Detect which cell encompasses the target text, then output its (X, Y) center coordinate. 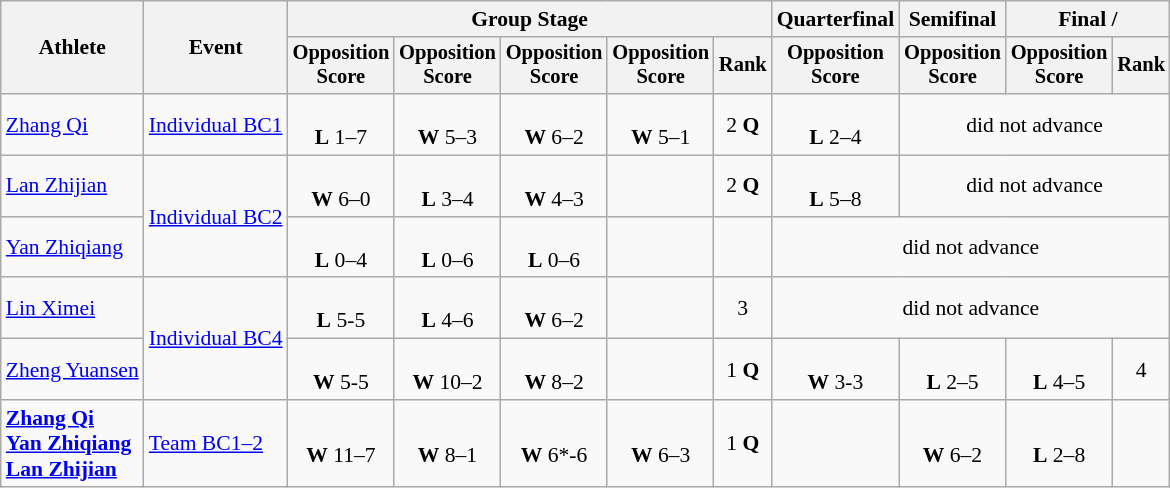
Zhang Qi (72, 124)
W 8–2 (554, 370)
W 4–3 (554, 186)
Final / (1088, 19)
W 5–1 (660, 124)
Individual BC4 (216, 339)
Semifinal (952, 19)
W 5–3 (448, 124)
Lin Ximei (72, 308)
Group Stage (530, 19)
3 (743, 308)
W 11–7 (342, 444)
Zhang QiYan ZhiqiangLan Zhijian (72, 444)
Quarterfinal (836, 19)
4 (1141, 370)
W 6–3 (660, 444)
L 2–8 (1060, 444)
Event (216, 48)
L 4–5 (1060, 370)
W 3-3 (836, 370)
Zheng Yuansen (72, 370)
W 6*-6 (554, 444)
Individual BC2 (216, 217)
Lan Zhijian (72, 186)
L 5-5 (342, 308)
L 3–4 (448, 186)
Yan Zhiqiang (72, 248)
W 10–2 (448, 370)
W 8–1 (448, 444)
L 5–8 (836, 186)
Team BC1–2 (216, 444)
L 1–7 (342, 124)
W 6–0 (342, 186)
Athlete (72, 48)
Individual BC1 (216, 124)
W 5-5 (342, 370)
L 0–4 (342, 248)
L 4–6 (448, 308)
L 2–4 (836, 124)
L 2–5 (952, 370)
